Capture the cell that displays the provided text and extract its (X, Y) central coordinate. 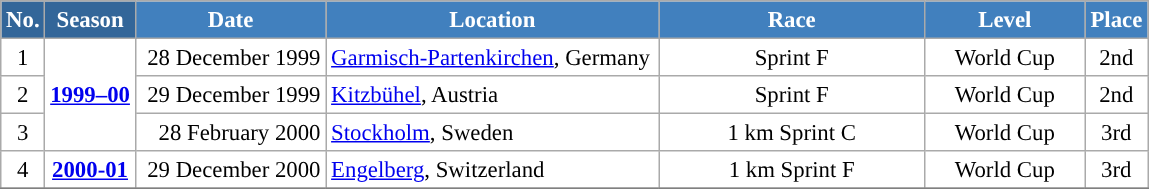
29 December 2000 (230, 170)
No. (23, 20)
4 (23, 170)
1 km Sprint F (792, 170)
28 December 1999 (230, 58)
1 (23, 58)
Level (1004, 20)
Garmisch-Partenkirchen, Germany (492, 58)
Season (90, 20)
28 February 2000 (230, 133)
Stockholm, Sweden (492, 133)
Date (230, 20)
2 (23, 95)
Location (492, 20)
2000-01 (90, 170)
1 km Sprint C (792, 133)
Place (1116, 20)
1999–00 (90, 96)
3 (23, 133)
29 December 1999 (230, 95)
Engelberg, Switzerland (492, 170)
Kitzbühel, Austria (492, 95)
Race (792, 20)
